For the text-containing cell, return its midpoint in [X, Y] coordinate format. 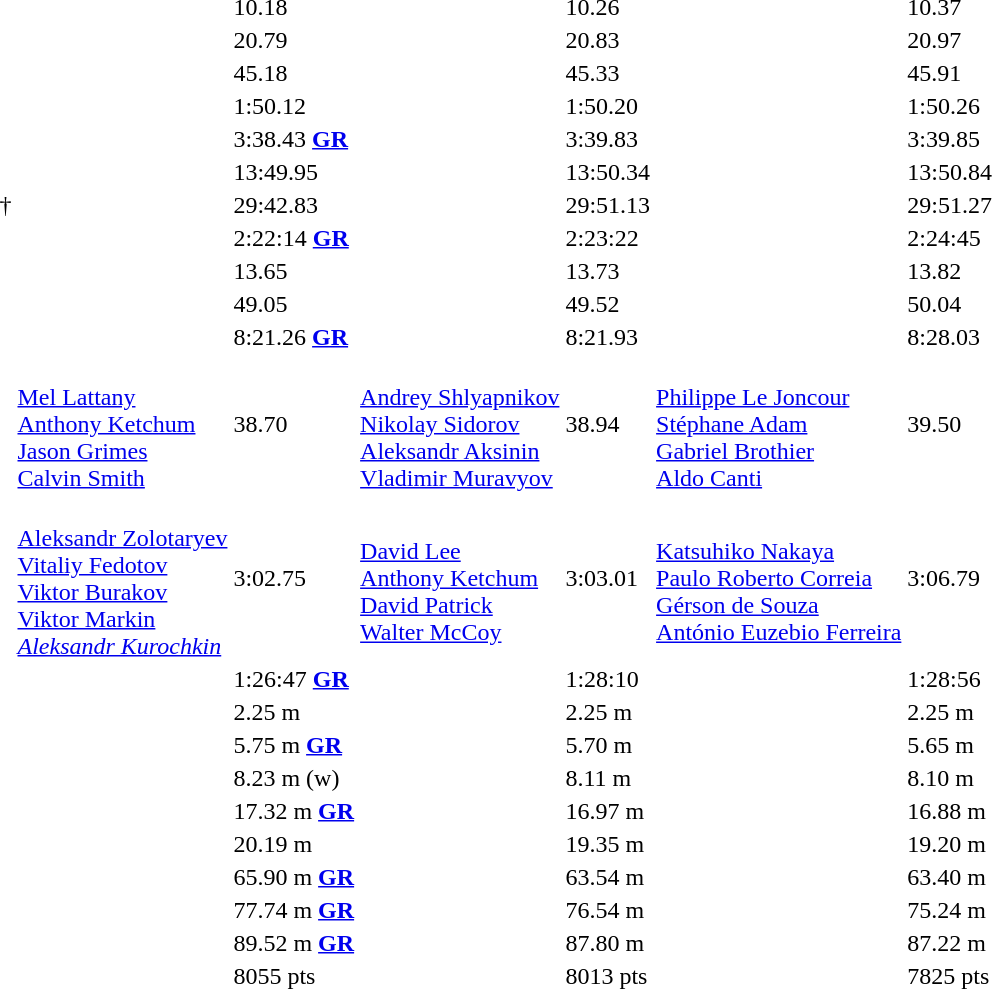
49.05 [294, 304]
1:50.20 [608, 106]
77.74 m GR [294, 910]
38.94 [608, 424]
19.35 m [608, 844]
45.33 [608, 73]
45.18 [294, 73]
1:50.12 [294, 106]
Andrey ShlyapnikovNikolay SidorovAleksandr AksininVladimir Muravyov [460, 424]
65.90 m GR [294, 877]
38.70 [294, 424]
13:50.34 [608, 172]
16.97 m [608, 811]
David LeeAnthony KetchumDavid PatrickWalter McCoy [460, 578]
1:26:47 GR [294, 679]
20.19 m [294, 844]
3:38.43 GR [294, 139]
13:49.95 [294, 172]
3:39.83 [608, 139]
20.79 [294, 40]
63.54 m [608, 877]
2:22:14 GR [294, 238]
2:23:22 [608, 238]
8.23 m (w) [294, 778]
49.52 [608, 304]
1:28:10 [608, 679]
8:21.93 [608, 337]
Katsuhiko NakayaPaulo Roberto CorreiaGérson de SouzaAntónio Euzebio Ferreira [779, 578]
17.32 m GR [294, 811]
29:42.83 [294, 205]
8:21.26 GR [294, 337]
87.80 m [608, 943]
13.65 [294, 271]
89.52 m GR [294, 943]
Philippe Le JoncourStéphane AdamGabriel BrothierAldo Canti [779, 424]
13.73 [608, 271]
3:03.01 [608, 578]
5.75 m GR [294, 745]
20.83 [608, 40]
29:51.13 [608, 205]
Aleksandr ZolotaryevVitaliy FedotovViktor BurakovViktor MarkinAleksandr Kurochkin [122, 578]
76.54 m [608, 910]
Mel LattanyAnthony KetchumJason GrimesCalvin Smith [122, 424]
5.70 m [608, 745]
3:02.75 [294, 578]
8.11 m [608, 778]
